Search for the cell housing the specified text and yield its (x, y) center coordinate. 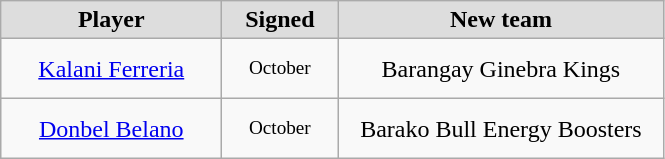
Kalani Ferreria (112, 69)
Barako Bull Energy Boosters (501, 129)
Barangay Ginebra Kings (501, 69)
Signed (280, 20)
New team (501, 20)
Player (112, 20)
Donbel Belano (112, 129)
